Output the [x, y] coordinate of the center of the cell containing the given text.  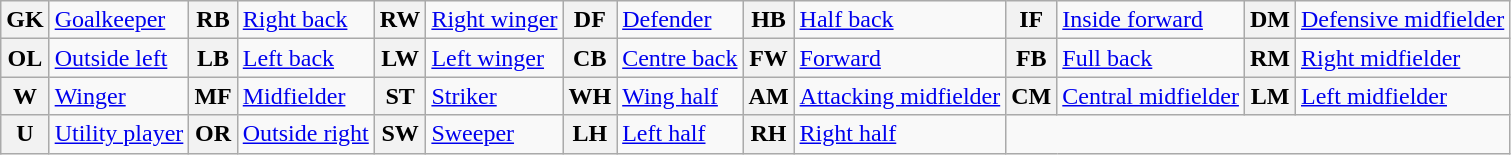
Right winger [494, 20]
Outside left [119, 58]
Right half [900, 134]
RW [400, 20]
Striker [494, 96]
Right midfielder [1402, 58]
SW [400, 134]
OR [213, 134]
Right back [306, 20]
Defender [680, 20]
RH [768, 134]
Full back [1151, 58]
CB [590, 58]
Goalkeeper [119, 20]
U [25, 134]
W [25, 96]
Midfielder [306, 96]
LM [1270, 96]
MF [213, 96]
Utility player [119, 134]
CM [1032, 96]
Sweeper [494, 134]
LB [213, 58]
FW [768, 58]
Forward [900, 58]
Attacking midfielder [900, 96]
ST [400, 96]
FB [1032, 58]
Left midfielder [1402, 96]
OL [25, 58]
Outside right [306, 134]
Centre back [680, 58]
DF [590, 20]
HB [768, 20]
Left half [680, 134]
Wing half [680, 96]
Winger [119, 96]
DM [1270, 20]
AM [768, 96]
LW [400, 58]
RB [213, 20]
WH [590, 96]
Defensive midfielder [1402, 20]
RM [1270, 58]
Left winger [494, 58]
IF [1032, 20]
Half back [900, 20]
Left back [306, 58]
Inside forward [1151, 20]
LH [590, 134]
GK [25, 20]
Central midfielder [1151, 96]
